Return the [x, y] coordinate for the center point of the cell that contains the specified text.  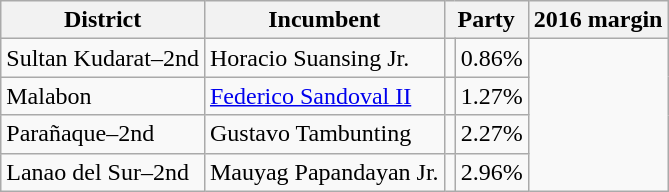
Horacio Suansing Jr. [324, 58]
Party [486, 20]
1.27% [492, 96]
2.27% [492, 134]
District [103, 20]
Mauyag Papandayan Jr. [324, 172]
Malabon [103, 96]
Sultan Kudarat–2nd [103, 58]
Federico Sandoval II [324, 96]
Gustavo Tambunting [324, 134]
2.96% [492, 172]
2016 margin [598, 20]
0.86% [492, 58]
Lanao del Sur–2nd [103, 172]
Incumbent [324, 20]
Parañaque–2nd [103, 134]
